Output the (X, Y) coordinate of the center of the cell containing the given text.  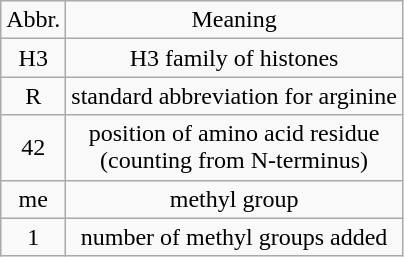
number of methyl groups added (234, 237)
Abbr. (34, 20)
H3 (34, 58)
standard abbreviation for arginine (234, 96)
me (34, 199)
R (34, 96)
1 (34, 237)
methyl group (234, 199)
Meaning (234, 20)
position of amino acid residue(counting from N-terminus) (234, 148)
H3 family of histones (234, 58)
42 (34, 148)
